Return the [X, Y] coordinate for the center point of the cell that contains the specified text.  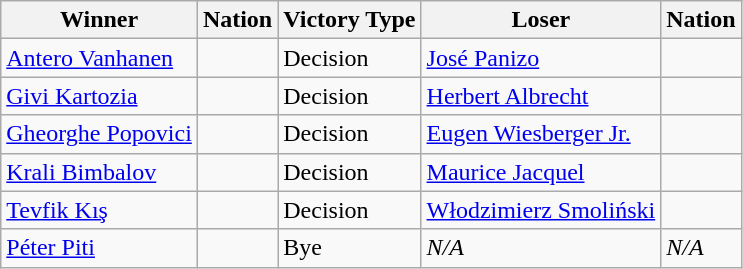
Maurice Jacquel [541, 172]
Antero Vanhanen [100, 58]
Krali Bimbalov [100, 172]
Gheorghe Popovici [100, 134]
Loser [541, 20]
Bye [350, 248]
Tevfik Kış [100, 210]
Péter Piti [100, 248]
Givi Kartozia [100, 96]
José Panizo [541, 58]
Herbert Albrecht [541, 96]
Eugen Wiesberger Jr. [541, 134]
Winner [100, 20]
Włodzimierz Smoliński [541, 210]
Victory Type [350, 20]
